Scan for the cell matching the given text and deliver its (x, y) coordinate at center. 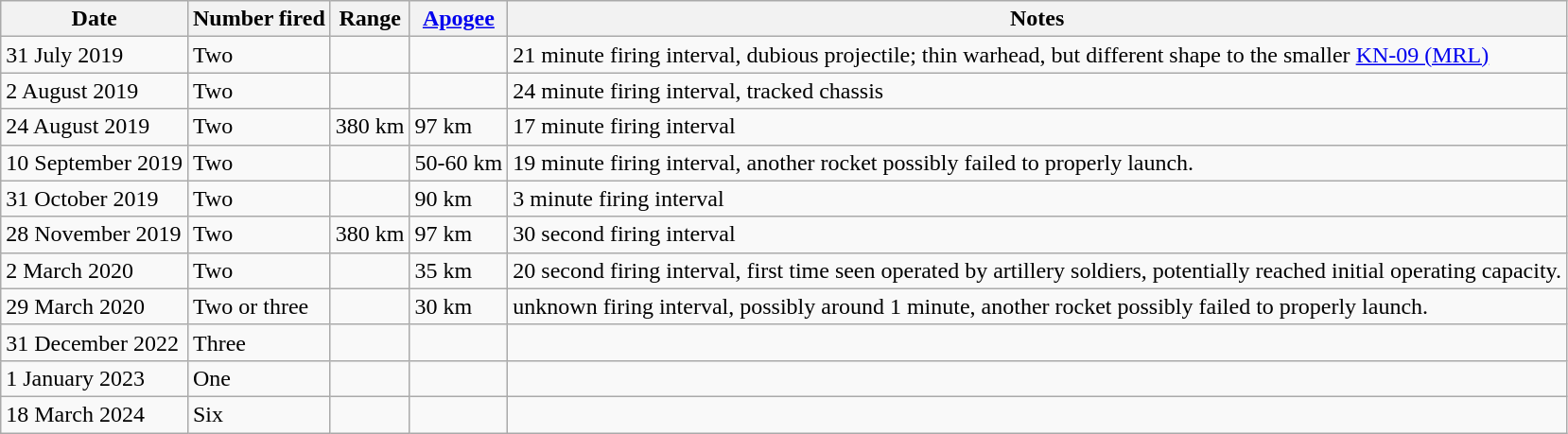
2 March 2020 (95, 270)
Six (259, 414)
Number fired (259, 19)
Three (259, 342)
90 km (459, 199)
2 August 2019 (95, 91)
31 December 2022 (95, 342)
Apogee (459, 19)
24 August 2019 (95, 127)
10 September 2019 (95, 163)
35 km (459, 270)
24 minute firing interval, tracked chassis (1037, 91)
17 minute firing interval (1037, 127)
3 minute firing interval (1037, 199)
Two or three (259, 306)
30 km (459, 306)
21 minute firing interval, dubious projectile; thin warhead, but different shape to the smaller KN-09 (MRL) (1037, 55)
18 March 2024 (95, 414)
One (259, 378)
28 November 2019 (95, 234)
Range (370, 19)
29 March 2020 (95, 306)
unknown firing interval, possibly around 1 minute, another rocket possibly failed to properly launch. (1037, 306)
20 second firing interval, first time seen operated by artillery soldiers, potentially reached initial operating capacity. (1037, 270)
50-60 km (459, 163)
30 second firing interval (1037, 234)
1 January 2023 (95, 378)
31 October 2019 (95, 199)
Notes (1037, 19)
31 July 2019 (95, 55)
19 minute firing interval, another rocket possibly failed to properly launch. (1037, 163)
Date (95, 19)
